Find where the given text appears and provide that cell's center as [x, y] coordinate. 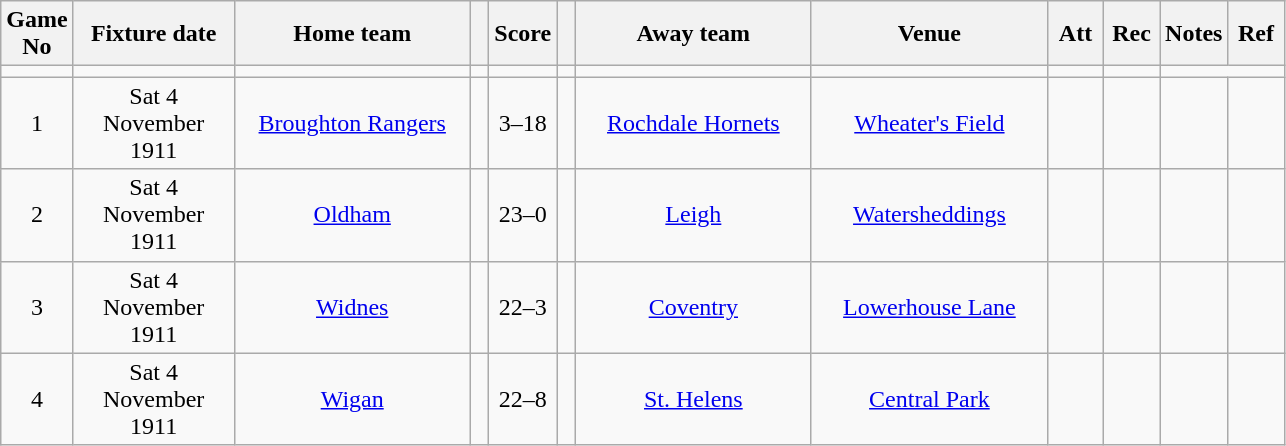
Broughton Rangers [352, 123]
Lowerhouse Lane [929, 307]
Wigan [352, 399]
St. Helens [693, 399]
Rec [1132, 34]
Ref [1256, 34]
Fixture date [154, 34]
Leigh [693, 215]
3 [37, 307]
Oldham [352, 215]
4 [37, 399]
Att [1075, 34]
Home team [352, 34]
2 [37, 215]
Away team [693, 34]
Widnes [352, 307]
Coventry [693, 307]
Venue [929, 34]
1 [37, 123]
22–3 [523, 307]
Score [523, 34]
Wheater's Field [929, 123]
22–8 [523, 399]
Watersheddings [929, 215]
3–18 [523, 123]
Central Park [929, 399]
Game No [37, 34]
23–0 [523, 215]
Notes [1194, 34]
Rochdale Hornets [693, 123]
